For the text-containing cell, return its midpoint in (X, Y) coordinate format. 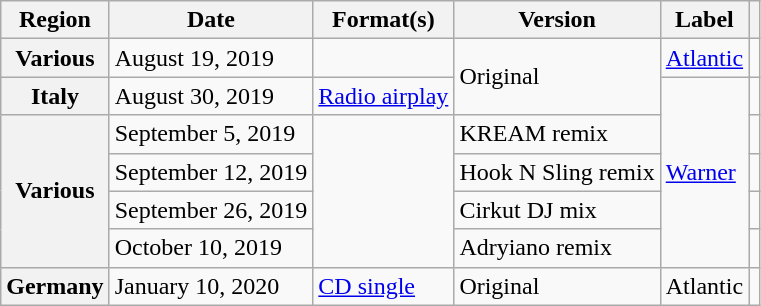
September 12, 2019 (211, 172)
August 30, 2019 (211, 96)
October 10, 2019 (211, 248)
Date (211, 20)
KREAM remix (557, 134)
Version (557, 20)
Warner (704, 172)
Region (55, 20)
Label (704, 20)
Cirkut DJ mix (557, 210)
Germany (55, 286)
CD single (384, 286)
August 19, 2019 (211, 58)
September 26, 2019 (211, 210)
September 5, 2019 (211, 134)
January 10, 2020 (211, 286)
Hook N Sling remix (557, 172)
Radio airplay (384, 96)
Format(s) (384, 20)
Adryiano remix (557, 248)
Italy (55, 96)
